Output the (x, y) coordinate of the center of the cell containing the given text.  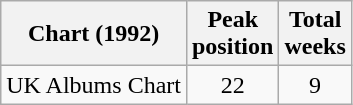
Peakposition (232, 34)
Chart (1992) (94, 34)
9 (315, 85)
22 (232, 85)
Totalweeks (315, 34)
UK Albums Chart (94, 85)
